Return the (x, y) coordinate for the center point of the cell that contains the specified text.  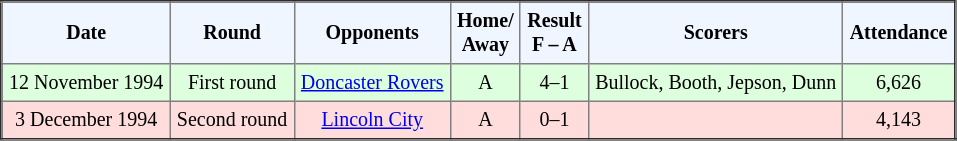
Doncaster Rovers (372, 83)
Bullock, Booth, Jepson, Dunn (716, 83)
Home/Away (485, 33)
4,143 (899, 120)
Scorers (716, 33)
Date (86, 33)
Lincoln City (372, 120)
12 November 1994 (86, 83)
3 December 1994 (86, 120)
4–1 (554, 83)
Round (232, 33)
Attendance (899, 33)
6,626 (899, 83)
0–1 (554, 120)
ResultF – A (554, 33)
Second round (232, 120)
First round (232, 83)
Opponents (372, 33)
